Return (X, Y) of the center of cell containing provided text 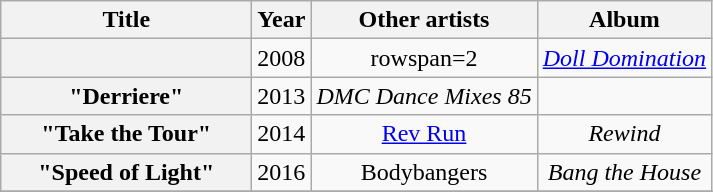
rowspan=2 (424, 58)
"Derriere" (126, 96)
Rewind (624, 134)
"Speed of Light" (126, 172)
Doll Domination (624, 58)
Rev Run (424, 134)
DMC Dance Mixes 85 (424, 96)
2008 (282, 58)
2013 (282, 96)
"Take the Tour" (126, 134)
Year (282, 20)
2016 (282, 172)
2014 (282, 134)
Title (126, 20)
Other artists (424, 20)
Bang the House (624, 172)
Album (624, 20)
Bodybangers (424, 172)
